Pinpoint the cell where the given text exists, returning its (x, y) midpoint coordinate. 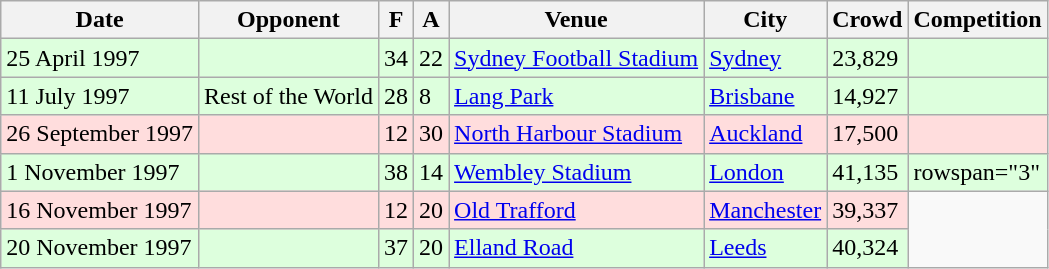
16 November 1997 (100, 210)
Sydney (766, 58)
Date (100, 20)
34 (396, 58)
8 (432, 96)
37 (396, 248)
17,500 (868, 134)
23,829 (868, 58)
39,337 (868, 210)
25 April 1997 (100, 58)
14 (432, 172)
Competition (978, 20)
41,135 (868, 172)
14,927 (868, 96)
1 November 1997 (100, 172)
A (432, 20)
Wembley Stadium (576, 172)
Lang Park (576, 96)
Opponent (288, 20)
28 (396, 96)
Old Trafford (576, 210)
Crowd (868, 20)
rowspan="3" (978, 172)
Sydney Football Stadium (576, 58)
Elland Road (576, 248)
30 (432, 134)
38 (396, 172)
22 (432, 58)
Brisbane (766, 96)
City (766, 20)
Rest of the World (288, 96)
Leeds (766, 248)
11 July 1997 (100, 96)
Venue (576, 20)
North Harbour Stadium (576, 134)
Manchester (766, 210)
26 September 1997 (100, 134)
London (766, 172)
Auckland (766, 134)
F (396, 20)
40,324 (868, 248)
20 November 1997 (100, 248)
